Scan for the cell matching the given text and deliver its (x, y) coordinate at center. 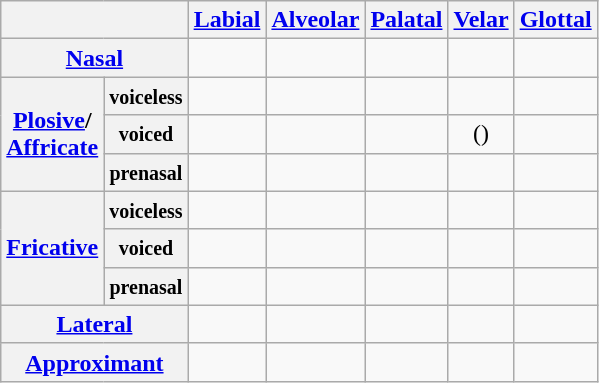
Labial (227, 20)
Nasal (94, 58)
Palatal (406, 20)
() (481, 134)
Glottal (556, 20)
Velar (481, 20)
Alveolar (316, 20)
Plosive/Affricate (52, 134)
Fricative (52, 248)
Approximant (94, 362)
Lateral (94, 324)
